Capture the cell that displays the provided text and extract its [X, Y] central coordinate. 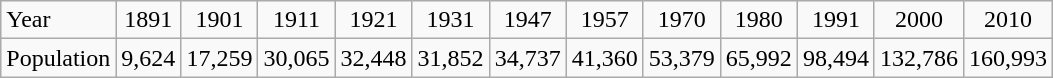
53,379 [682, 58]
1911 [296, 20]
1957 [604, 20]
30,065 [296, 58]
65,992 [758, 58]
2000 [918, 20]
1991 [836, 20]
31,852 [450, 58]
41,360 [604, 58]
2010 [1008, 20]
132,786 [918, 58]
Year [58, 20]
1947 [528, 20]
17,259 [220, 58]
1970 [682, 20]
Population [58, 58]
1901 [220, 20]
1931 [450, 20]
1891 [148, 20]
1980 [758, 20]
1921 [374, 20]
160,993 [1008, 58]
9,624 [148, 58]
32,448 [374, 58]
34,737 [528, 58]
98,494 [836, 58]
